Return the [X, Y] coordinate for the center point of the cell that contains the specified text.  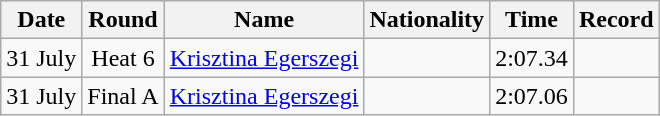
Nationality [427, 20]
Round [123, 20]
2:07.06 [532, 96]
Name [264, 20]
Heat 6 [123, 58]
Date [42, 20]
Final A [123, 96]
2:07.34 [532, 58]
Record [616, 20]
Time [532, 20]
